Capture the cell that displays the provided text and extract its [X, Y] central coordinate. 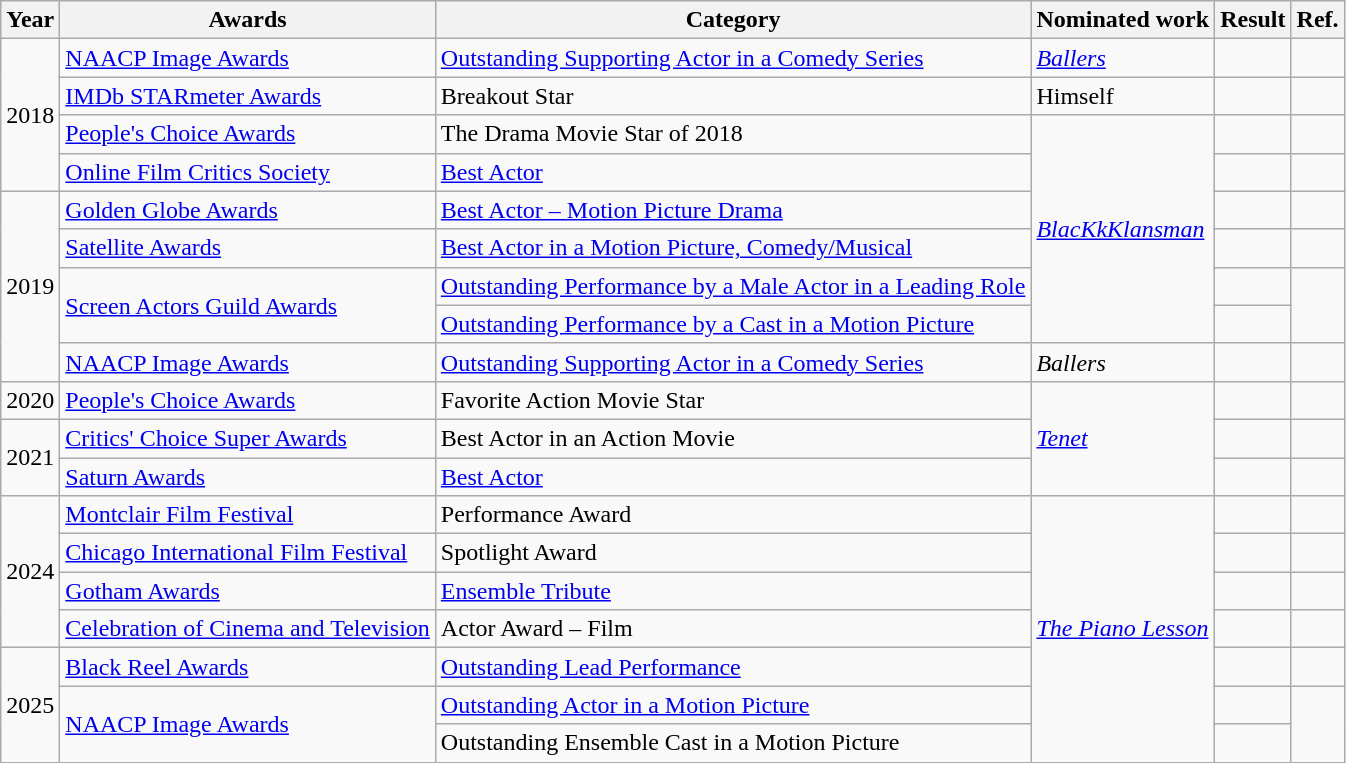
BlacKkKlansman [1123, 229]
Gotham Awards [248, 591]
Outstanding Performance by a Cast in a Motion Picture [733, 324]
Celebration of Cinema and Television [248, 629]
Ref. [1318, 20]
Himself [1123, 96]
2019 [30, 286]
Critics' Choice Super Awards [248, 438]
Chicago International Film Festival [248, 553]
2021 [30, 457]
Outstanding Ensemble Cast in a Motion Picture [733, 743]
Actor Award – Film [733, 629]
Result [1253, 20]
Year [30, 20]
2024 [30, 572]
Nominated work [1123, 20]
Performance Award [733, 515]
Outstanding Actor in a Motion Picture [733, 705]
Outstanding Lead Performance [733, 667]
Black Reel Awards [248, 667]
Online Film Critics Society [248, 172]
Satellite Awards [248, 248]
Best Actor in an Action Movie [733, 438]
Saturn Awards [248, 477]
Breakout Star [733, 96]
Best Actor in a Motion Picture, Comedy/Musical [733, 248]
The Drama Movie Star of 2018 [733, 134]
2020 [30, 400]
Tenet [1123, 438]
The Piano Lesson [1123, 629]
Spotlight Award [733, 553]
Ensemble Tribute [733, 591]
Awards [248, 20]
IMDb STARmeter Awards [248, 96]
Golden Globe Awards [248, 210]
2018 [30, 115]
Best Actor – Motion Picture Drama [733, 210]
Category [733, 20]
2025 [30, 705]
Montclair Film Festival [248, 515]
Outstanding Performance by a Male Actor in a Leading Role [733, 286]
Screen Actors Guild Awards [248, 305]
Favorite Action Movie Star [733, 400]
